From the cell containing the given text, extract its center point as [X, Y] coordinate. 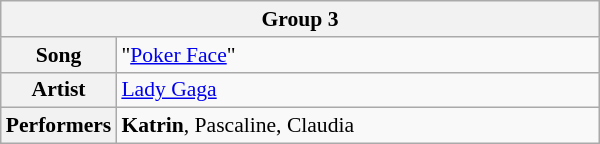
Group 3 [300, 19]
Artist [59, 90]
Performers [59, 126]
Song [59, 55]
"Poker Face" [358, 55]
Katrin, Pascaline, Claudia [358, 126]
Lady Gaga [358, 90]
